Capture the cell that displays the provided text and extract its (x, y) central coordinate. 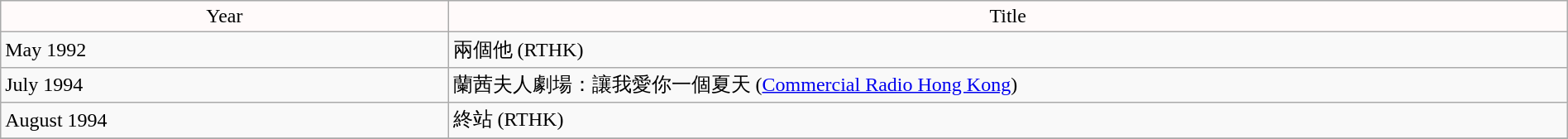
July 1994 (225, 84)
終站 (RTHK) (1007, 121)
蘭茜夫人劇場：讓我愛你一個夏天 (Commercial Radio Hong Kong) (1007, 84)
August 1994 (225, 121)
兩個他 (RTHK) (1007, 50)
Title (1007, 17)
Year (225, 17)
May 1992 (225, 50)
